Extract the [X, Y] coordinate from the center of the cell holding the provided text.  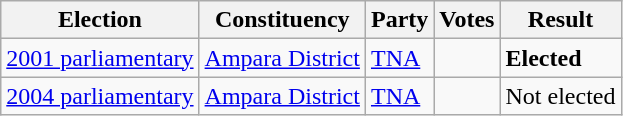
Result [560, 20]
Party [399, 20]
2004 parliamentary [100, 96]
Not elected [560, 96]
2001 parliamentary [100, 58]
Elected [560, 58]
Election [100, 20]
Constituency [282, 20]
Votes [467, 20]
